For the text-containing cell, return its midpoint in [X, Y] coordinate format. 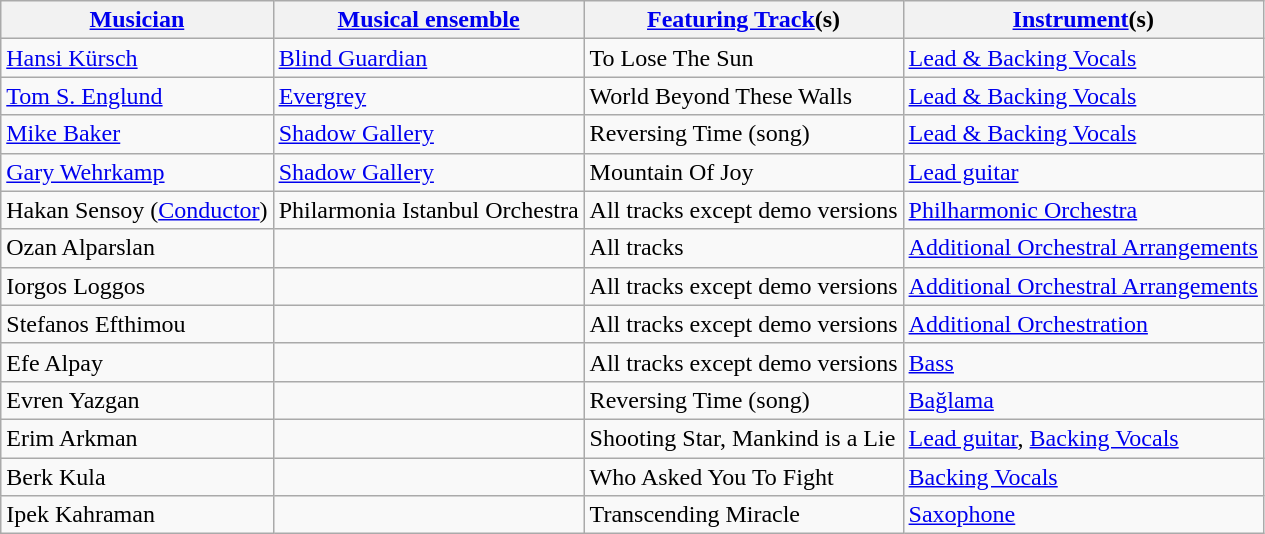
Stefanos Efthimou [137, 324]
Lead guitar, Backing Vocals [1083, 438]
Featuring Track(s) [744, 20]
Tom S. Englund [137, 96]
World Beyond These Walls [744, 96]
Lead guitar [1083, 172]
Hansi Kürsch [137, 58]
Ipek Kahraman [137, 515]
Iorgos Loggos [137, 286]
Who Asked You To Fight [744, 477]
Additional Orchestration [1083, 324]
Transcending Miracle [744, 515]
Saxophone [1083, 515]
Gary Wehrkamp [137, 172]
Evergrey [428, 96]
Hakan Sensoy (Conductor) [137, 210]
Mike Baker [137, 134]
Bağlama [1083, 400]
Philharmonic Orchestra [1083, 210]
Musician [137, 20]
Berk Kula [137, 477]
Instrument(s) [1083, 20]
All tracks [744, 248]
Backing Vocals [1083, 477]
Efe Alpay [137, 362]
Erim Arkman [137, 438]
Musical ensemble [428, 20]
Mountain Of Joy [744, 172]
Philarmonia Istanbul Orchestra [428, 210]
Ozan Alparslan [137, 248]
To Lose The Sun [744, 58]
Evren Yazgan [137, 400]
Bass [1083, 362]
Shooting Star, Mankind is a Lie [744, 438]
Blind Guardian [428, 58]
